For the text-containing cell, return its midpoint in [x, y] coordinate format. 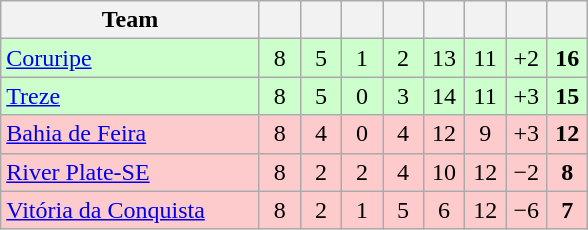
10 [444, 172]
3 [402, 96]
−2 [526, 172]
9 [486, 134]
River Plate-SE [130, 172]
Coruripe [130, 58]
Treze [130, 96]
Vitória da Conquista [130, 210]
6 [444, 210]
−6 [526, 210]
13 [444, 58]
Bahia de Feira [130, 134]
+2 [526, 58]
Team [130, 20]
15 [568, 96]
7 [568, 210]
16 [568, 58]
14 [444, 96]
